Determine the [x, y] coordinate at the center of the cell enclosing the given text.  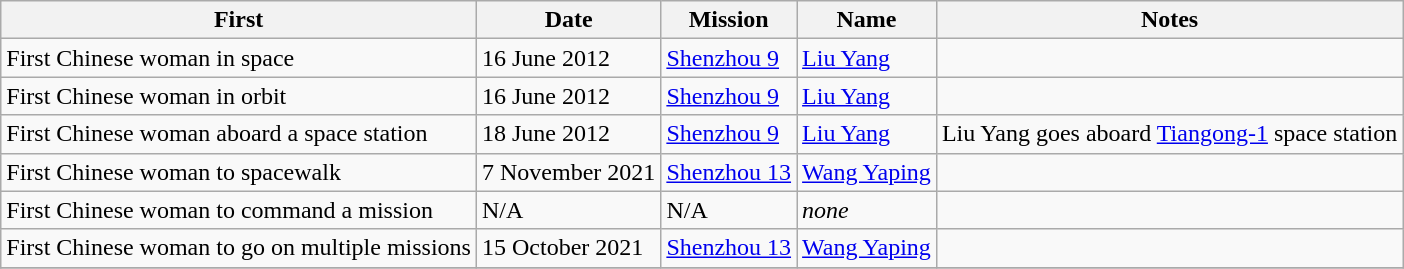
First Chinese woman in orbit [239, 96]
First Chinese woman to command a mission [239, 210]
Liu Yang goes aboard Tiangong-1 space station [1169, 134]
First Chinese woman aboard a space station [239, 134]
none [867, 210]
Notes [1169, 20]
Date [568, 20]
Mission [729, 20]
15 October 2021 [568, 248]
First Chinese woman in space [239, 58]
18 June 2012 [568, 134]
7 November 2021 [568, 172]
First Chinese woman to spacewalk [239, 172]
Name [867, 20]
First Chinese woman to go on multiple missions [239, 248]
First [239, 20]
